Pinpoint the cell where the given text exists, returning its [X, Y] midpoint coordinate. 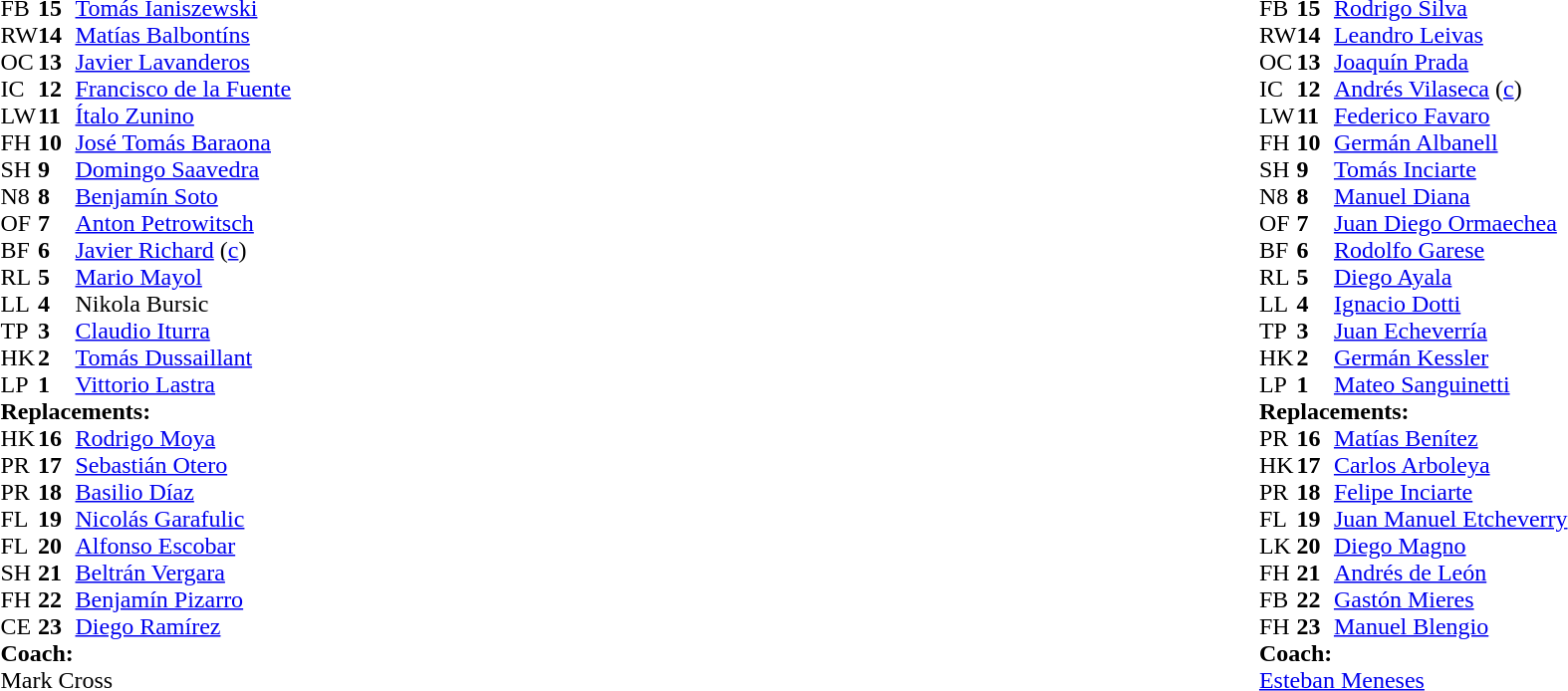
Nikola Bursic [183, 305]
Carlos Arboleya [1450, 466]
Juan Echeverría [1450, 331]
Federico Favaro [1450, 115]
Ítalo Zunino [183, 115]
Mateo Sanguinetti [1450, 384]
Joaquín Prada [1450, 62]
José Tomás Baraona [183, 143]
Anton Petrowitsch [183, 223]
Basilio Díaz [183, 492]
Juan Diego Ormaechea [1450, 223]
Juan Manuel Etcheverry [1450, 520]
Tomás Dussaillant [183, 358]
Matías Benítez [1450, 438]
Vittorio Lastra [183, 384]
Javier Richard (c) [183, 251]
Manuel Blengio [1450, 627]
Beltrán Vergara [183, 574]
Francisco de la Fuente [183, 90]
Nicolás Garafulic [183, 520]
Manuel Diana [1450, 197]
LK [1278, 546]
Andrés de León [1450, 574]
FB [1278, 599]
Diego Magno [1450, 546]
Sebastián Otero [183, 466]
Leandro Leivas [1450, 36]
Alfonso Escobar [183, 546]
Tomás Inciarte [1450, 169]
Claudio Iturra [183, 331]
Andrés Vilaseca (c) [1450, 90]
Germán Albanell [1450, 143]
CE [19, 627]
Diego Ramírez [183, 627]
Rodrigo Moya [183, 438]
Mario Mayol [183, 277]
Ignacio Dotti [1450, 305]
Benjamín Soto [183, 197]
Domingo Saavedra [183, 169]
Gastón Mieres [1450, 599]
Benjamín Pizarro [183, 599]
Germán Kessler [1450, 358]
Matías Balbontíns [183, 36]
Felipe Inciarte [1450, 492]
Rodolfo Garese [1450, 251]
Diego Ayala [1450, 277]
Javier Lavanderos [183, 62]
